Return [x, y] of the center of cell containing provided text 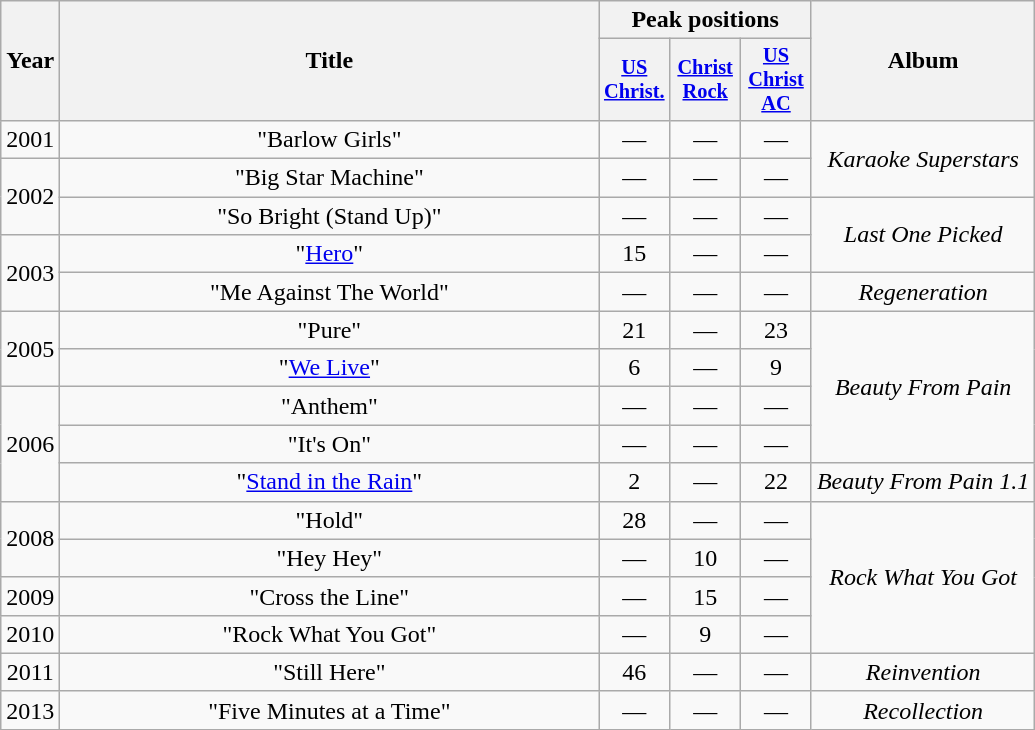
Rock What You Got [922, 577]
Title [330, 61]
Christ Rock [706, 80]
Karaoke Superstars [922, 158]
"Hero" [330, 254]
"Cross the Line" [330, 596]
"Pure" [330, 330]
"Hey Hey" [330, 558]
Peak positions [706, 20]
"Anthem" [330, 406]
"Five Minutes at a Time" [330, 710]
2010 [30, 634]
Album [922, 61]
"We Live" [330, 368]
US Christ. [634, 80]
10 [706, 558]
Reinvention [922, 672]
Regeneration [922, 292]
21 [634, 330]
28 [634, 520]
"Big Star Machine" [330, 178]
2001 [30, 139]
"Hold" [330, 520]
2008 [30, 539]
6 [634, 368]
2003 [30, 273]
"Barlow Girls" [330, 139]
2005 [30, 349]
23 [776, 330]
Beauty From Pain [922, 387]
"Me Against The World" [330, 292]
Beauty From Pain 1.1 [922, 482]
"It's On" [330, 444]
2011 [30, 672]
2002 [30, 197]
46 [634, 672]
"Rock What You Got" [330, 634]
"Still Here" [330, 672]
US Christ AC [776, 80]
Last One Picked [922, 235]
22 [776, 482]
Recollection [922, 710]
2006 [30, 444]
"So Bright (Stand Up)" [330, 216]
Year [30, 61]
2013 [30, 710]
"Stand in the Rain" [330, 482]
2 [634, 482]
2009 [30, 596]
